Capture the cell that displays the provided text and extract its [X, Y] central coordinate. 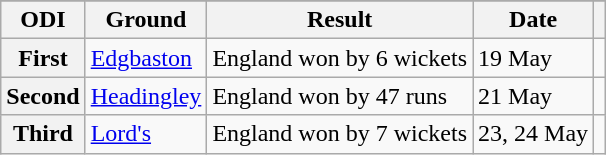
Result [340, 20]
Date [534, 20]
England won by 7 wickets [340, 134]
Lord's [146, 134]
Third [43, 134]
Edgbaston [146, 58]
21 May [534, 96]
Ground [146, 20]
19 May [534, 58]
England won by 6 wickets [340, 58]
ODI [43, 20]
23, 24 May [534, 134]
Second [43, 96]
England won by 47 runs [340, 96]
Headingley [146, 96]
First [43, 58]
